Locate the cell with the specified text and output its [X, Y] center coordinate. 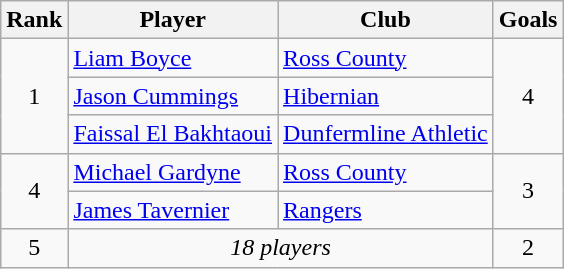
Faissal El Bakhtaoui [173, 134]
James Tavernier [173, 210]
Dunfermline Athletic [386, 134]
2 [528, 248]
3 [528, 191]
Goals [528, 20]
Hibernian [386, 96]
5 [34, 248]
Michael Gardyne [173, 172]
Jason Cummings [173, 96]
1 [34, 96]
Rank [34, 20]
Club [386, 20]
Player [173, 20]
Liam Boyce [173, 58]
Rangers [386, 210]
18 players [280, 248]
